For the text-containing cell, return its midpoint in (X, Y) coordinate format. 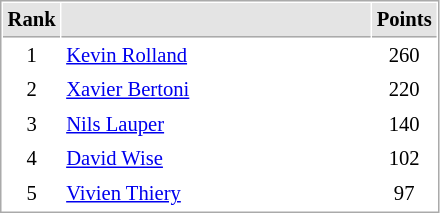
David Wise (216, 158)
2 (32, 90)
140 (404, 124)
102 (404, 158)
Nils Lauper (216, 124)
Rank (32, 20)
5 (32, 194)
220 (404, 90)
4 (32, 158)
Vivien Thiery (216, 194)
260 (404, 56)
1 (32, 56)
Xavier Bertoni (216, 90)
Kevin Rolland (216, 56)
Points (404, 20)
3 (32, 124)
97 (404, 194)
